Output the (X, Y) coordinate of the center of the cell containing the given text.  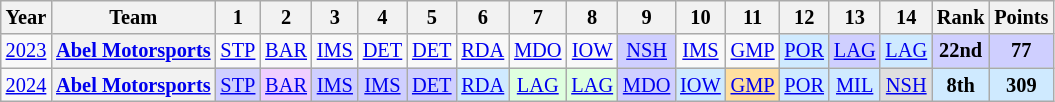
22nd (960, 51)
14 (906, 17)
2023 (26, 51)
12 (804, 17)
1 (238, 17)
2024 (26, 85)
13 (855, 17)
5 (432, 17)
7 (538, 17)
2 (286, 17)
8th (960, 85)
Team (133, 17)
Year (26, 17)
6 (482, 17)
MIL (855, 85)
10 (700, 17)
9 (646, 17)
3 (335, 17)
Points (1021, 17)
309 (1021, 85)
77 (1021, 51)
11 (753, 17)
8 (592, 17)
Rank (960, 17)
4 (382, 17)
